Capture the cell that displays the provided text and extract its (X, Y) central coordinate. 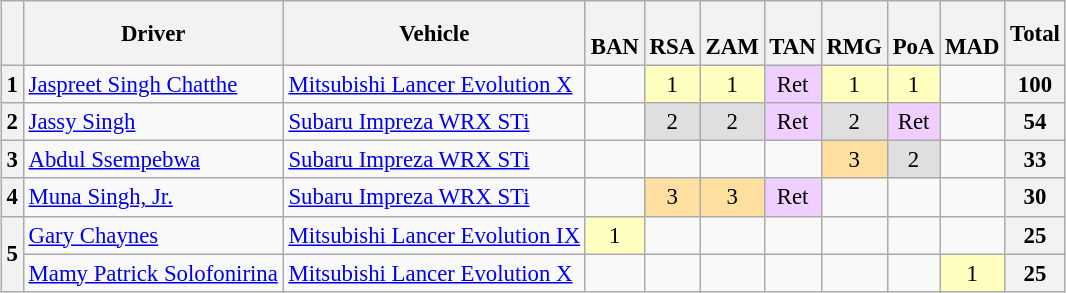
Vehicle (434, 34)
100 (1035, 85)
BAN (614, 34)
RSA (672, 34)
Muna Singh, Jr. (153, 197)
PoA (913, 34)
5 (12, 254)
Gary Chaynes (153, 235)
Mitsubishi Lancer Evolution IX (434, 235)
33 (1035, 160)
4 (12, 197)
MAD (972, 34)
Total (1035, 34)
Mamy Patrick Solofonirina (153, 273)
Jassy Singh (153, 122)
RMG (854, 34)
Jaspreet Singh Chatthe (153, 85)
54 (1035, 122)
Abdul Ssempebwa (153, 160)
Driver (153, 34)
ZAM (732, 34)
TAN (792, 34)
30 (1035, 197)
